Return the (X, Y) coordinate for the center point of the cell that contains the specified text.  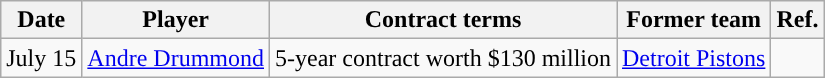
Andre Drummond (176, 58)
July 15 (42, 58)
5-year contract worth $130 million (444, 58)
Ref. (798, 20)
Former team (693, 20)
Date (42, 20)
Player (176, 20)
Contract terms (444, 20)
Detroit Pistons (693, 58)
